Return the [x, y] coordinate for the center point of the cell that contains the specified text.  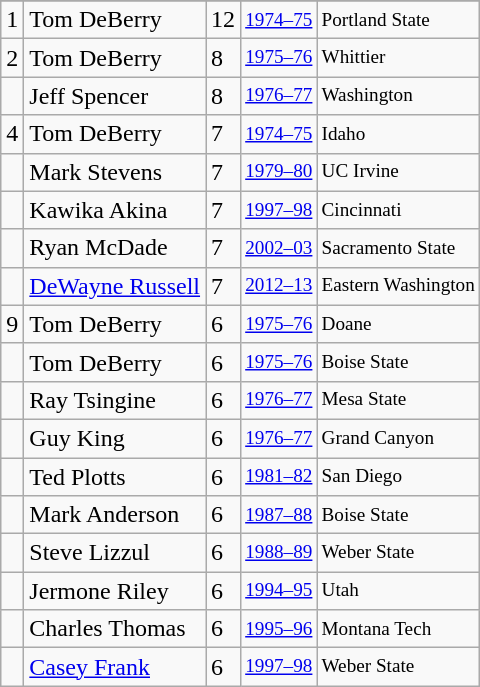
Cincinnati [398, 210]
Portland State [398, 20]
1981–82 [279, 477]
Sacramento State [398, 248]
Ryan McDade [115, 248]
4 [12, 134]
Jeff Spencer [115, 96]
Idaho [398, 134]
Jermone Riley [115, 591]
Charles Thomas [115, 629]
DeWayne Russell [115, 286]
1995–96 [279, 629]
Washington [398, 96]
2012–13 [279, 286]
Utah [398, 591]
Mesa State [398, 400]
Ted Plotts [115, 477]
1 [12, 20]
San Diego [398, 477]
Guy King [115, 438]
Mark Stevens [115, 172]
Kawika Akina [115, 210]
9 [12, 324]
Ray Tsingine [115, 400]
2002–03 [279, 248]
12 [224, 20]
1987–88 [279, 515]
Casey Frank [115, 667]
Montana Tech [398, 629]
Doane [398, 324]
Grand Canyon [398, 438]
UC Irvine [398, 172]
Eastern Washington [398, 286]
1979–80 [279, 172]
Whittier [398, 58]
1988–89 [279, 553]
Steve Lizzul [115, 553]
1994–95 [279, 591]
2 [12, 58]
Mark Anderson [115, 515]
